For the text-containing cell, return its midpoint in (x, y) coordinate format. 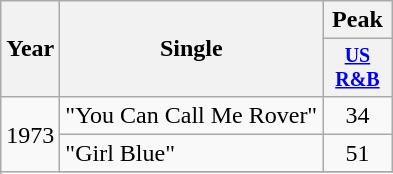
Year (30, 49)
"Girl Blue" (192, 153)
"You Can Call Me Rover" (192, 115)
USR&B (358, 68)
51 (358, 153)
1973 (30, 134)
Peak (358, 20)
34 (358, 115)
Single (192, 49)
